Search for the cell housing the specified text and yield its [X, Y] center coordinate. 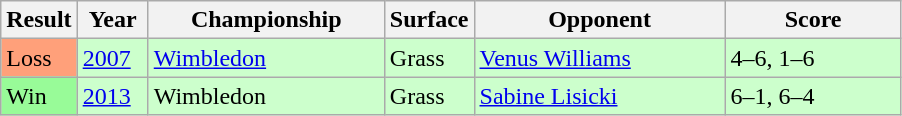
2007 [112, 58]
Venus Williams [600, 58]
Loss [39, 58]
Year [112, 20]
Surface [429, 20]
Sabine Lisicki [600, 96]
Win [39, 96]
Opponent [600, 20]
4–6, 1–6 [813, 58]
Championship [266, 20]
6–1, 6–4 [813, 96]
Result [39, 20]
2013 [112, 96]
Score [813, 20]
